Return the (X, Y) coordinate for the center point of the cell that contains the specified text.  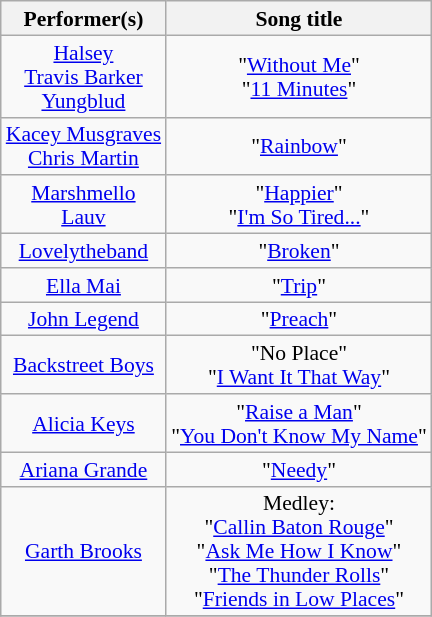
"Broken" (299, 251)
Marshmello Lauv (84, 205)
Alicia Keys (84, 423)
Backstreet Boys (84, 365)
Medley:"Callin Baton Rouge""Ask Me How I Know""The Thunder Rolls""Friends in Low Places" (299, 551)
Kacey Musgraves Chris Martin (84, 146)
"Needy" (299, 469)
Performer(s) (84, 18)
"Preach" (299, 319)
Garth Brooks (84, 551)
"Without Me""11 Minutes" (299, 76)
Lovelytheband (84, 251)
Ariana Grande (84, 469)
"Rainbow" (299, 146)
Song title (299, 18)
"No Place""I Want It That Way" (299, 365)
Ella Mai (84, 285)
Halsey Travis Barker Yungblud (84, 76)
"Raise a Man""You Don't Know My Name" (299, 423)
John Legend (84, 319)
"Happier""I'm So Tired..." (299, 205)
"Trip" (299, 285)
